Output the [X, Y] coordinate of the center of the cell containing the given text.  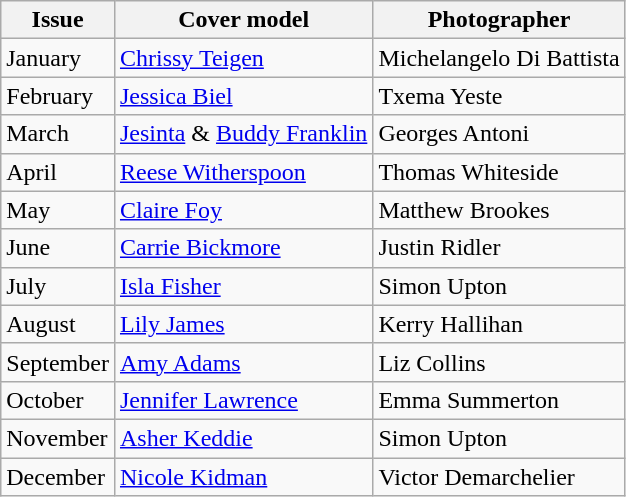
Isla Fisher [243, 286]
Claire Foy [243, 210]
Lily James [243, 324]
Jessica Biel [243, 96]
Justin Ridler [499, 248]
December [58, 477]
June [58, 248]
March [58, 134]
Victor Demarchelier [499, 477]
May [58, 210]
Michelangelo Di Battista [499, 58]
July [58, 286]
Kerry Hallihan [499, 324]
February [58, 96]
August [58, 324]
Reese Witherspoon [243, 172]
Asher Keddie [243, 438]
Carrie Bickmore [243, 248]
Jennifer Lawrence [243, 400]
Txema Yeste [499, 96]
Thomas Whiteside [499, 172]
Amy Adams [243, 362]
November [58, 438]
Nicole Kidman [243, 477]
September [58, 362]
Emma Summerton [499, 400]
Photographer [499, 20]
Issue [58, 20]
Cover model [243, 20]
April [58, 172]
Chrissy Teigen [243, 58]
January [58, 58]
October [58, 400]
Georges Antoni [499, 134]
Liz Collins [499, 362]
Jesinta & Buddy Franklin [243, 134]
Matthew Brookes [499, 210]
